Detect which cell encompasses the target text, then output its (X, Y) center coordinate. 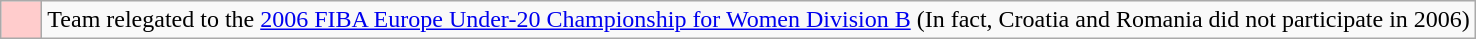
Team relegated to the 2006 FIBA Europe Under-20 Championship for Women Division B (In fact, Croatia and Romania did not participate in 2006) (759, 20)
